Detect which cell encompasses the target text, then output its [x, y] center coordinate. 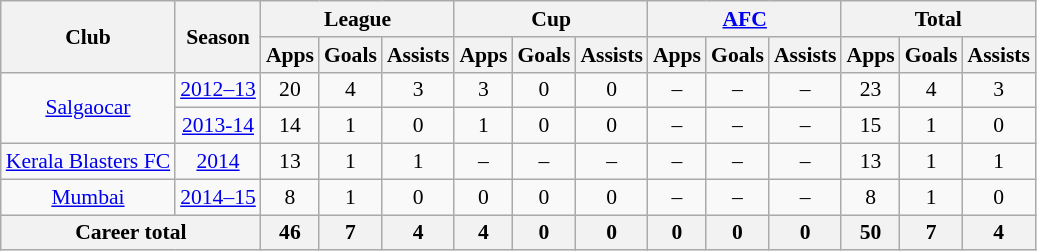
AFC [745, 19]
23 [870, 90]
2012–13 [218, 90]
League [358, 19]
Cup [551, 19]
15 [870, 126]
2014 [218, 162]
20 [290, 90]
14 [290, 126]
2013-14 [218, 126]
Total [938, 19]
2014–15 [218, 197]
Kerala Blasters FC [88, 162]
Club [88, 36]
46 [290, 233]
50 [870, 233]
Season [218, 36]
Career total [131, 233]
Mumbai [88, 197]
Salgaocar [88, 108]
